For the text-containing cell, return its midpoint in [x, y] coordinate format. 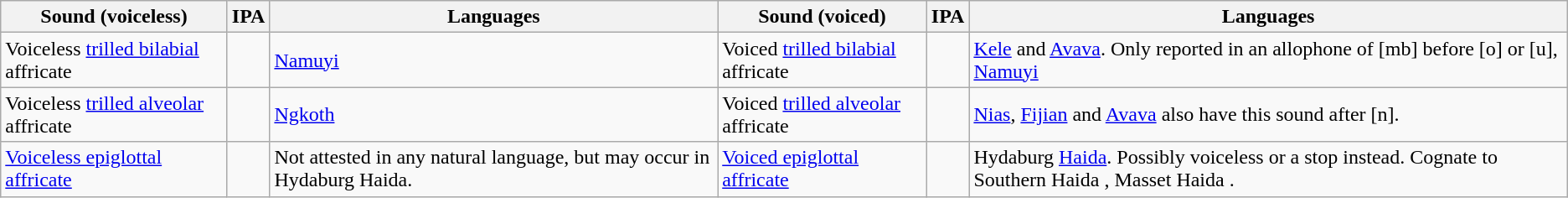
Voiceless trilled bilabial affricate [114, 60]
Hydaburg Haida. Possibly voiceless or a stop instead. Cognate to Southern Haida , Masset Haida . [1268, 169]
Sound (voiced) [823, 17]
Voiced trilled alveolar affricate [823, 114]
Not attested in any natural language, but may occur in Hydaburg Haida. [494, 169]
Voiceless trilled alveolar affricate [114, 114]
Ngkoth [494, 114]
Voiced epiglottal affricate [823, 169]
Namuyi [494, 60]
Sound (voiceless) [114, 17]
Voiceless epiglottal affricate [114, 169]
Nias, Fijian and Avava also have this sound after [n]. [1268, 114]
Voiced trilled bilabial affricate [823, 60]
Kele and Avava. Only reported in an allophone of [mb] before [o] or [u], Namuyi [1268, 60]
